Locate the cell with the specified text and output its (X, Y) center coordinate. 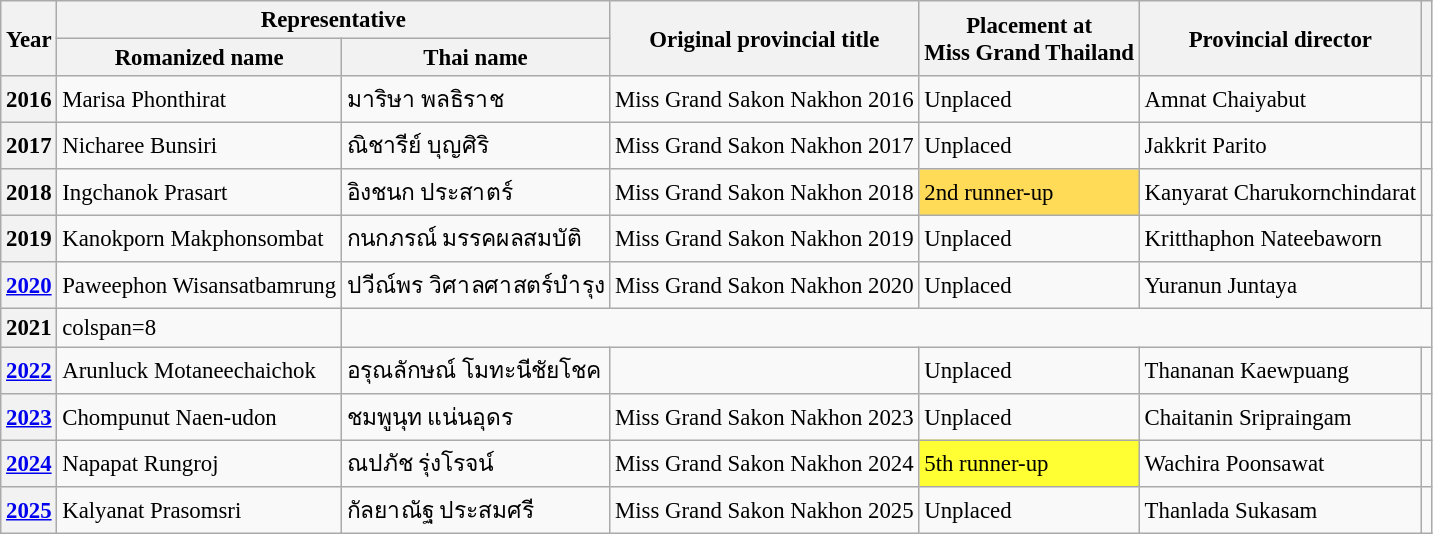
กัลยาณัฐ ประสมศรี (475, 510)
อิงชนก ประสาตร์ (475, 192)
Yuranun Juntaya (1280, 286)
Chaitanin Sripraingam (1280, 416)
Original provincial title (764, 38)
อรุณลักษณ์ โมทะนีชัยโชค (475, 370)
Miss Grand Sakon Nakhon 2020 (764, 286)
5th runner-up (1029, 464)
Kanyarat Charukornchindarat (1280, 192)
2020 (29, 286)
Romanized name (199, 58)
Ingchanok Prasart (199, 192)
Marisa Phonthirat (199, 100)
ชมพูนุท แน่นอุดร (475, 416)
Kritthaphon Nateebaworn (1280, 240)
Thananan Kaewpuang (1280, 370)
กนกภรณ์ มรรคผลสมบัติ (475, 240)
Paweephon Wisansatbamrung (199, 286)
Placement atMiss Grand Thailand (1029, 38)
Kanokporn Makphonsombat (199, 240)
2019 (29, 240)
Provincial director (1280, 38)
2023 (29, 416)
2025 (29, 510)
Miss Grand Sakon Nakhon 2018 (764, 192)
Amnat Chaiyabut (1280, 100)
Chompunut Naen-udon (199, 416)
Arunluck Motaneechaichok (199, 370)
2nd runner-up (1029, 192)
Thanlada Sukasam (1280, 510)
Miss Grand Sakon Nakhon 2024 (764, 464)
2018 (29, 192)
2017 (29, 146)
colspan=8 (199, 328)
ณิชารีย์ บุญศิริ (475, 146)
Miss Grand Sakon Nakhon 2023 (764, 416)
2024 (29, 464)
Wachira Poonsawat (1280, 464)
Miss Grand Sakon Nakhon 2025 (764, 510)
ณปภัช รุ่งโรจน์ (475, 464)
2022 (29, 370)
Jakkrit Parito (1280, 146)
มาริษา พลธิราช (475, 100)
Year (29, 38)
Kalyanat Prasomsri (199, 510)
Thai name (475, 58)
Miss Grand Sakon Nakhon 2019 (764, 240)
Napapat Rungroj (199, 464)
Nicharee Bunsiri (199, 146)
Miss Grand Sakon Nakhon 2016 (764, 100)
Miss Grand Sakon Nakhon 2017 (764, 146)
ปวีณ์พร วิศาลศาสตร์บำรุง (475, 286)
2016 (29, 100)
Representative (334, 20)
2021 (29, 328)
